Identify which cell holds the provided text, then report its (x, y) central coordinate. 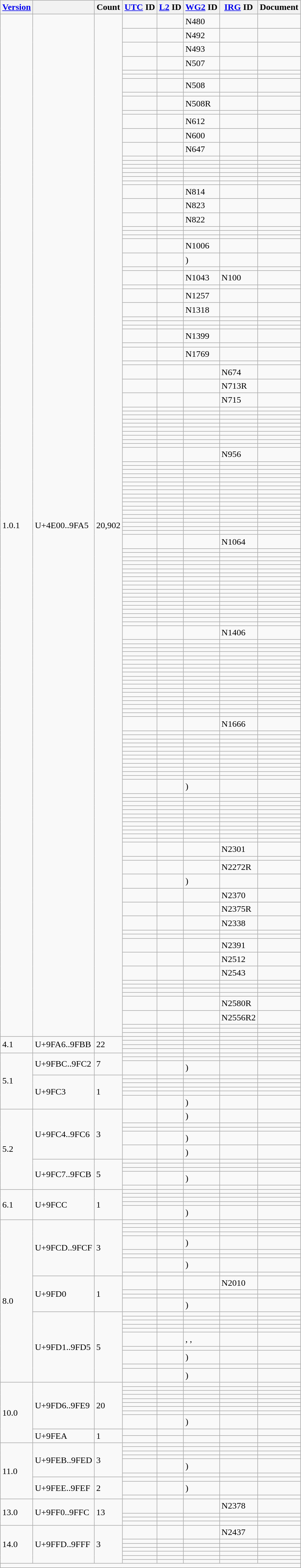
U+9FFD..9FFF (64, 1544)
Count (109, 7)
N1257 (201, 296)
Document (279, 7)
N2370 (239, 895)
N1769 (201, 354)
N2543 (239, 973)
14.0 (17, 1544)
N1006 (201, 246)
N1666 (239, 724)
U+4E00..9FA5 (64, 526)
N1043 (201, 278)
1.0.1 (17, 526)
U+9FF0..9FFC (64, 1512)
N2437 (239, 1532)
U+9FC4..9FC6 (64, 1134)
N493 (201, 49)
20,902 (109, 526)
N2391 (239, 945)
N1406 (239, 633)
4.1 (17, 1045)
U+9FC7..9FCB (64, 1174)
N2512 (239, 959)
N1318 (201, 310)
U+9FBC..9FC2 (64, 1064)
N2338 (239, 923)
U+9FEB..9FED (64, 1460)
N1399 (201, 336)
U+9FD0 (64, 1294)
U+9FCD..9FCF (64, 1248)
N822 (201, 219)
N2378 (239, 1506)
N2010 (239, 1283)
U+9FEA (64, 1435)
WG2 ID (201, 7)
13.0 (17, 1512)
22 (109, 1045)
N674 (239, 372)
U+9FD1..9FD5 (64, 1347)
N713R (239, 386)
N600 (201, 135)
7 (109, 1064)
Version (17, 7)
N492 (201, 35)
5.1 (17, 1081)
L2 ID (170, 7)
N100 (239, 278)
N956 (239, 454)
10.0 (17, 1412)
U+9FEE..9FEF (64, 1488)
IRG ID (239, 7)
6.1 (17, 1204)
N2272R (239, 867)
U+9FA6..9FBB (64, 1045)
N2556R2 (239, 1017)
N507 (201, 63)
8.0 (17, 1301)
U+9FD6..9FE9 (64, 1406)
5.2 (17, 1150)
20 (109, 1406)
N612 (201, 121)
N508 (201, 85)
N2580R (239, 1003)
N2301 (239, 849)
2 (109, 1488)
N1064 (239, 541)
N823 (201, 206)
N2375R (239, 909)
, , (201, 1339)
N647 (201, 149)
UTC ID (140, 7)
N508R (201, 103)
11.0 (17, 1471)
U+9FC3 (64, 1092)
N480 (201, 21)
13 (109, 1512)
N715 (239, 400)
U+9FCC (64, 1204)
N814 (201, 192)
